Detect which cell encompasses the target text, then output its (X, Y) center coordinate. 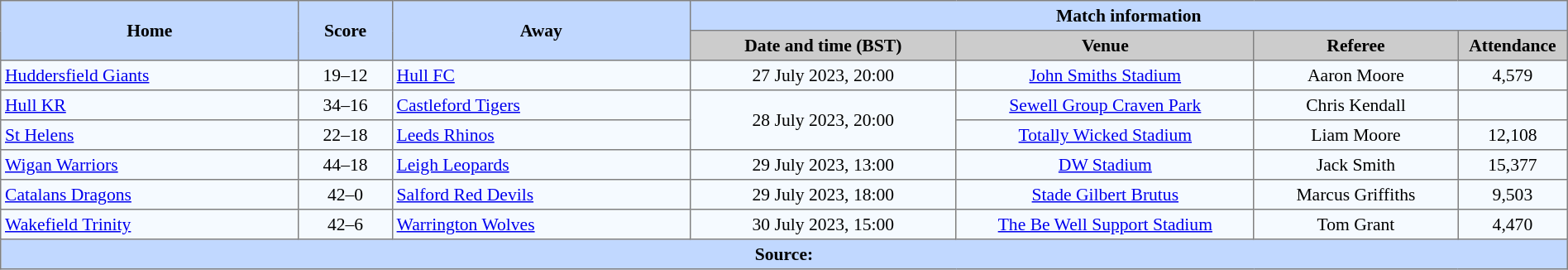
Home (150, 31)
Wigan Warriors (150, 165)
Salford Red Devils (541, 195)
29 July 2023, 18:00 (823, 195)
34–16 (346, 105)
Leigh Leopards (541, 165)
DW Stadium (1105, 165)
Date and time (BST) (823, 46)
Chris Kendall (1355, 105)
Liam Moore (1355, 135)
Warrington Wolves (541, 224)
Score (346, 31)
Venue (1105, 46)
Totally Wicked Stadium (1105, 135)
The Be Well Support Stadium (1105, 224)
Aaron Moore (1355, 75)
4,470 (1513, 224)
Tom Grant (1355, 224)
John Smiths Stadium (1105, 75)
St Helens (150, 135)
Wakefield Trinity (150, 224)
Marcus Griffiths (1355, 195)
Catalans Dragons (150, 195)
Hull KR (150, 105)
9,503 (1513, 195)
12,108 (1513, 135)
30 July 2023, 15:00 (823, 224)
4,579 (1513, 75)
Huddersfield Giants (150, 75)
Hull FC (541, 75)
28 July 2023, 20:00 (823, 120)
22–18 (346, 135)
Attendance (1513, 46)
19–12 (346, 75)
Away (541, 31)
27 July 2023, 20:00 (823, 75)
29 July 2023, 13:00 (823, 165)
Sewell Group Craven Park (1105, 105)
Jack Smith (1355, 165)
Castleford Tigers (541, 105)
15,377 (1513, 165)
Stade Gilbert Brutus (1105, 195)
Leeds Rhinos (541, 135)
44–18 (346, 165)
42–0 (346, 195)
Match information (1128, 16)
42–6 (346, 224)
Referee (1355, 46)
Source: (784, 254)
